Return the [X, Y] coordinate for the center point of the cell that contains the specified text.  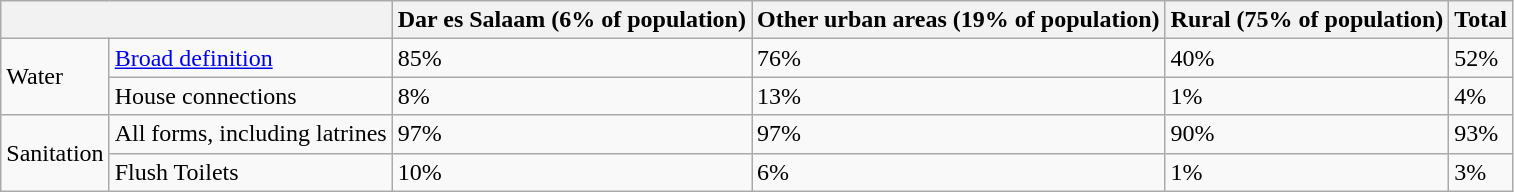
All forms, including latrines [250, 134]
3% [1481, 172]
6% [959, 172]
76% [959, 58]
Rural (75% of population) [1307, 20]
Water [55, 77]
Total [1481, 20]
52% [1481, 58]
4% [1481, 96]
Other urban areas (19% of population) [959, 20]
93% [1481, 134]
85% [572, 58]
10% [572, 172]
13% [959, 96]
Sanitation [55, 153]
Broad definition [250, 58]
40% [1307, 58]
Flush Toilets [250, 172]
90% [1307, 134]
House connections [250, 96]
Dar es Salaam (6% of population) [572, 20]
8% [572, 96]
